Pinpoint the cell where the given text exists, returning its [x, y] midpoint coordinate. 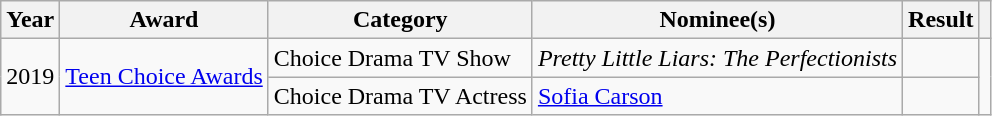
Nominee(s) [717, 20]
Category [400, 20]
Pretty Little Liars: The Perfectionists [717, 58]
Result [941, 20]
Award [164, 20]
Sofia Carson [717, 96]
Year [30, 20]
Choice Drama TV Show [400, 58]
2019 [30, 77]
Teen Choice Awards [164, 77]
Choice Drama TV Actress [400, 96]
